Return (X, Y) of the center of cell containing provided text 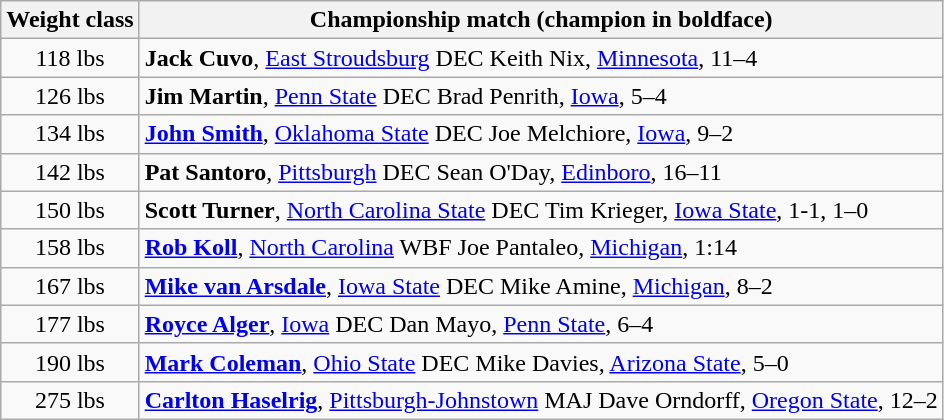
167 lbs (70, 286)
142 lbs (70, 172)
Weight class (70, 20)
Carlton Haselrig, Pittsburgh-Johnstown MAJ Dave Orndorff, Oregon State, 12–2 (541, 400)
Mike van Arsdale, Iowa State DEC Mike Amine, Michigan, 8–2 (541, 286)
Pat Santoro, Pittsburgh DEC Sean O'Day, Edinboro, 16–11 (541, 172)
John Smith, Oklahoma State DEC Joe Melchiore, Iowa, 9–2 (541, 134)
177 lbs (70, 324)
Mark Coleman, Ohio State DEC Mike Davies, Arizona State, 5–0 (541, 362)
126 lbs (70, 96)
Royce Alger, Iowa DEC Dan Mayo, Penn State, 6–4 (541, 324)
190 lbs (70, 362)
Jim Martin, Penn State DEC Brad Penrith, Iowa, 5–4 (541, 96)
275 lbs (70, 400)
Jack Cuvo, East Stroudsburg DEC Keith Nix, Minnesota, 11–4 (541, 58)
150 lbs (70, 210)
118 lbs (70, 58)
Rob Koll, North Carolina WBF Joe Pantaleo, Michigan, 1:14 (541, 248)
Scott Turner, North Carolina State DEC Tim Krieger, Iowa State, 1-1, 1–0 (541, 210)
134 lbs (70, 134)
158 lbs (70, 248)
Championship match (champion in boldface) (541, 20)
